Detect which cell encompasses the target text, then output its [x, y] center coordinate. 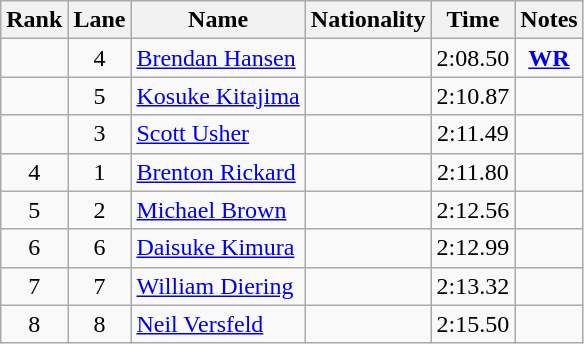
2:11.80 [473, 172]
2:12.99 [473, 248]
2:08.50 [473, 58]
2 [100, 210]
3 [100, 134]
2:10.87 [473, 96]
Nationality [368, 20]
Brenton Rickard [218, 172]
2:13.32 [473, 286]
2:12.56 [473, 210]
2:15.50 [473, 324]
Brendan Hansen [218, 58]
WR [549, 58]
Time [473, 20]
Daisuke Kimura [218, 248]
Lane [100, 20]
Kosuke Kitajima [218, 96]
Name [218, 20]
Neil Versfeld [218, 324]
2:11.49 [473, 134]
William Diering [218, 286]
Scott Usher [218, 134]
1 [100, 172]
Michael Brown [218, 210]
Notes [549, 20]
Rank [34, 20]
